For the text-containing cell, return its midpoint in [X, Y] coordinate format. 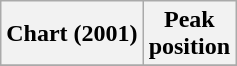
Chart (2001) [72, 34]
Peakposition [189, 34]
